Determine the [X, Y] coordinate at the center of the cell enclosing the given text.  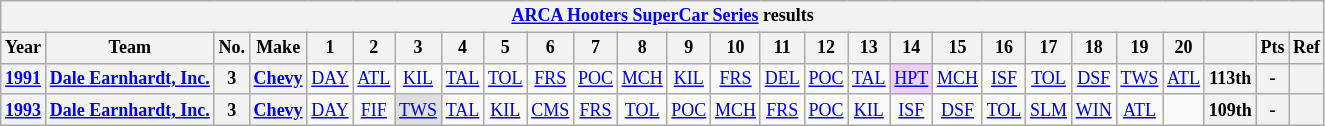
17 [1049, 48]
13 [869, 48]
CMS [550, 110]
113th [1230, 78]
7 [596, 48]
18 [1094, 48]
SLM [1049, 110]
109th [1230, 110]
15 [958, 48]
Ref [1307, 48]
6 [550, 48]
20 [1184, 48]
ARCA Hooters SuperCar Series results [663, 16]
Year [24, 48]
Pts [1272, 48]
Make [278, 48]
11 [782, 48]
10 [736, 48]
1991 [24, 78]
4 [462, 48]
19 [1140, 48]
2 [374, 48]
16 [1004, 48]
1 [330, 48]
No. [232, 48]
HPT [912, 78]
FIF [374, 110]
14 [912, 48]
WIN [1094, 110]
1993 [24, 110]
5 [506, 48]
Team [130, 48]
9 [689, 48]
DEL [782, 78]
12 [826, 48]
8 [642, 48]
